Output the (X, Y) coordinate of the center of the cell containing the given text.  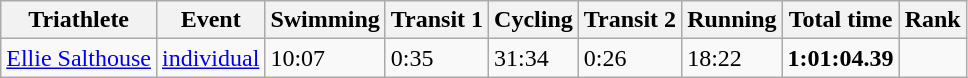
0:26 (630, 58)
Ellie Salthouse (79, 58)
31:34 (534, 58)
Transit 2 (630, 20)
Event (210, 20)
Running (732, 20)
Cycling (534, 20)
18:22 (732, 58)
0:35 (436, 58)
Swimming (325, 20)
individual (210, 58)
Transit 1 (436, 20)
1:01:04.39 (840, 58)
Triathlete (79, 20)
10:07 (325, 58)
Rank (932, 20)
Total time (840, 20)
